Provide the (x, y) coordinate of the cell's center where the given text is located.  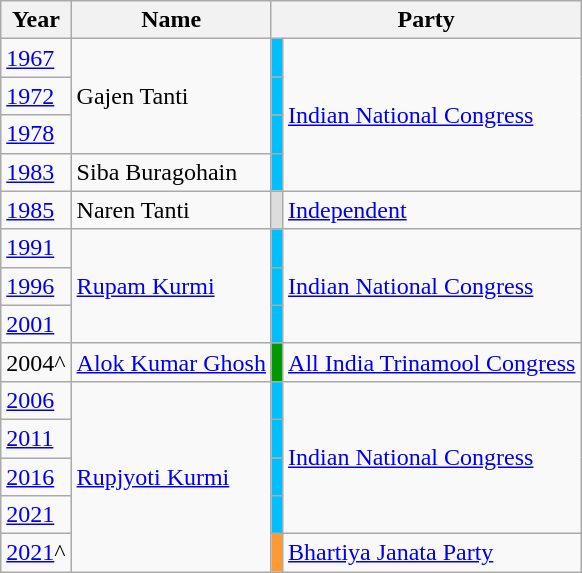
Name (171, 20)
All India Trinamool Congress (432, 362)
Rupjyoti Kurmi (171, 476)
1991 (36, 248)
Year (36, 20)
Siba Buragohain (171, 172)
Bhartiya Janata Party (432, 553)
Rupam Kurmi (171, 286)
1967 (36, 58)
1972 (36, 96)
2011 (36, 438)
Naren Tanti (171, 210)
2004^ (36, 362)
1985 (36, 210)
2006 (36, 400)
2021 (36, 515)
Alok Kumar Ghosh (171, 362)
2021^ (36, 553)
2001 (36, 324)
2016 (36, 477)
1996 (36, 286)
Gajen Tanti (171, 96)
Independent (432, 210)
1983 (36, 172)
1978 (36, 134)
Party (426, 20)
